Provide the [x, y] coordinate of the cell's center where the given text is located.  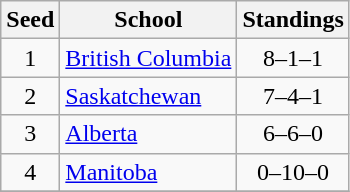
British Columbia [148, 58]
Seed [30, 20]
2 [30, 96]
Manitoba [148, 172]
6–6–0 [293, 134]
8–1–1 [293, 58]
Alberta [148, 134]
School [148, 20]
Saskatchewan [148, 96]
1 [30, 58]
Standings [293, 20]
3 [30, 134]
0–10–0 [293, 172]
7–4–1 [293, 96]
4 [30, 172]
